Determine the [x, y] coordinate at the center of the cell enclosing the given text.  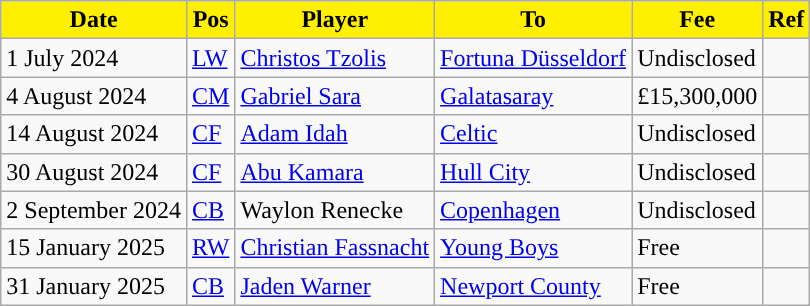
Player [335, 20]
4 August 2024 [94, 96]
RW [210, 248]
1 July 2024 [94, 58]
CM [210, 96]
Abu Kamara [335, 172]
Ref [786, 20]
Adam Idah [335, 134]
Young Boys [534, 248]
Waylon Renecke [335, 210]
Copenhagen [534, 210]
Pos [210, 20]
31 January 2025 [94, 286]
Christos Tzolis [335, 58]
Fee [698, 20]
Christian Fassnacht [335, 248]
2 September 2024 [94, 210]
Galatasaray [534, 96]
LW [210, 58]
Celtic [534, 134]
Newport County [534, 286]
Gabriel Sara [335, 96]
£15,300,000 [698, 96]
To [534, 20]
Hull City [534, 172]
14 August 2024 [94, 134]
Date [94, 20]
30 August 2024 [94, 172]
Fortuna Düsseldorf [534, 58]
15 January 2025 [94, 248]
Jaden Warner [335, 286]
